Pinpoint the cell where the given text exists, returning its [X, Y] midpoint coordinate. 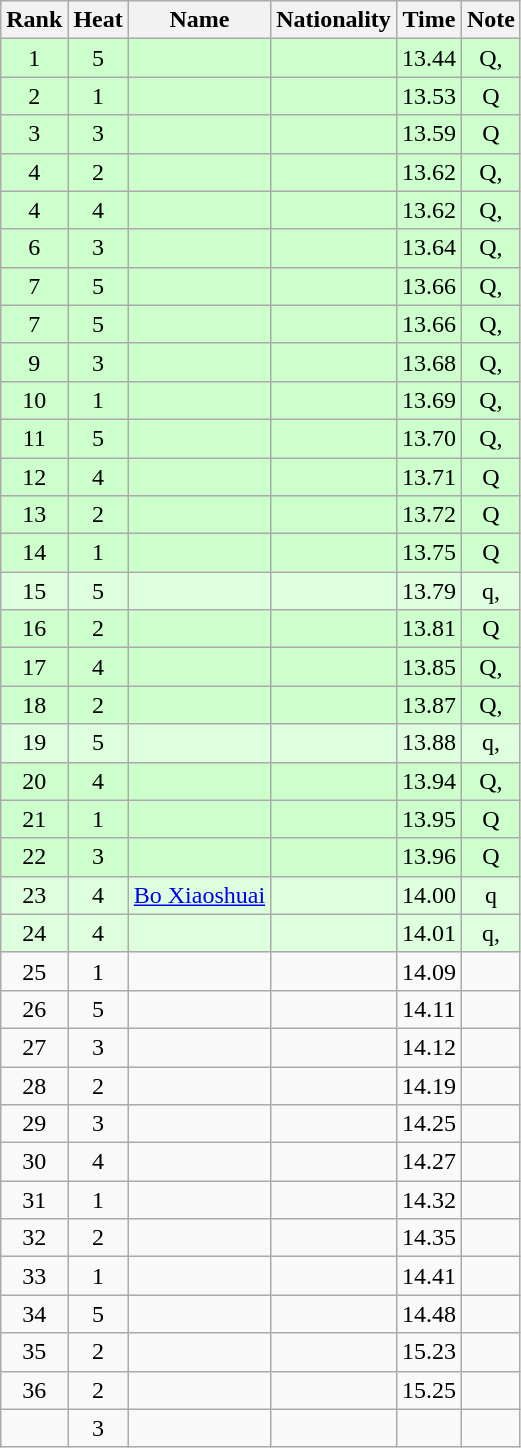
14.32 [428, 1200]
31 [34, 1200]
16 [34, 629]
13.70 [428, 438]
14.00 [428, 895]
13.81 [428, 629]
15.25 [428, 1390]
13.68 [428, 362]
q [490, 895]
13.59 [428, 134]
34 [34, 1314]
13 [34, 515]
11 [34, 438]
23 [34, 895]
Rank [34, 20]
14.25 [428, 1124]
28 [34, 1085]
22 [34, 857]
15 [34, 591]
13.53 [428, 96]
14.48 [428, 1314]
14.19 [428, 1085]
13.44 [428, 58]
13.94 [428, 781]
Nationality [334, 20]
26 [34, 1009]
33 [34, 1276]
29 [34, 1124]
15.23 [428, 1352]
Note [490, 20]
Name [199, 20]
14 [34, 553]
14.01 [428, 933]
Heat [98, 20]
24 [34, 933]
13.95 [428, 819]
14.11 [428, 1009]
21 [34, 819]
35 [34, 1352]
17 [34, 667]
Time [428, 20]
14.35 [428, 1238]
13.96 [428, 857]
9 [34, 362]
13.72 [428, 515]
13.64 [428, 248]
20 [34, 781]
13.71 [428, 477]
36 [34, 1390]
13.69 [428, 400]
6 [34, 248]
14.09 [428, 971]
13.85 [428, 667]
18 [34, 705]
14.41 [428, 1276]
25 [34, 971]
19 [34, 743]
Bo Xiaoshuai [199, 895]
13.79 [428, 591]
30 [34, 1162]
32 [34, 1238]
14.12 [428, 1047]
14.27 [428, 1162]
12 [34, 477]
13.87 [428, 705]
13.75 [428, 553]
10 [34, 400]
27 [34, 1047]
13.88 [428, 743]
